Provide the [X, Y] coordinate of the cell's center where the given text is located.  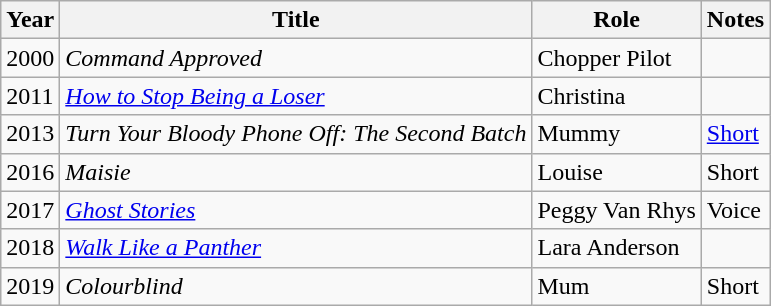
Notes [735, 20]
Maisie [296, 172]
2019 [30, 286]
How to Stop Being a Loser [296, 96]
Turn Your Bloody Phone Off: The Second Batch [296, 134]
Christina [616, 96]
Colourblind [296, 286]
2018 [30, 248]
2011 [30, 96]
Year [30, 20]
2016 [30, 172]
Voice [735, 210]
2017 [30, 210]
Ghost Stories [296, 210]
Chopper Pilot [616, 58]
Mummy [616, 134]
Title [296, 20]
2013 [30, 134]
Louise [616, 172]
Peggy Van Rhys [616, 210]
Role [616, 20]
2000 [30, 58]
Mum [616, 286]
Walk Like a Panther [296, 248]
Lara Anderson [616, 248]
Command Approved [296, 58]
